Detect which cell encompasses the target text, then output its (X, Y) center coordinate. 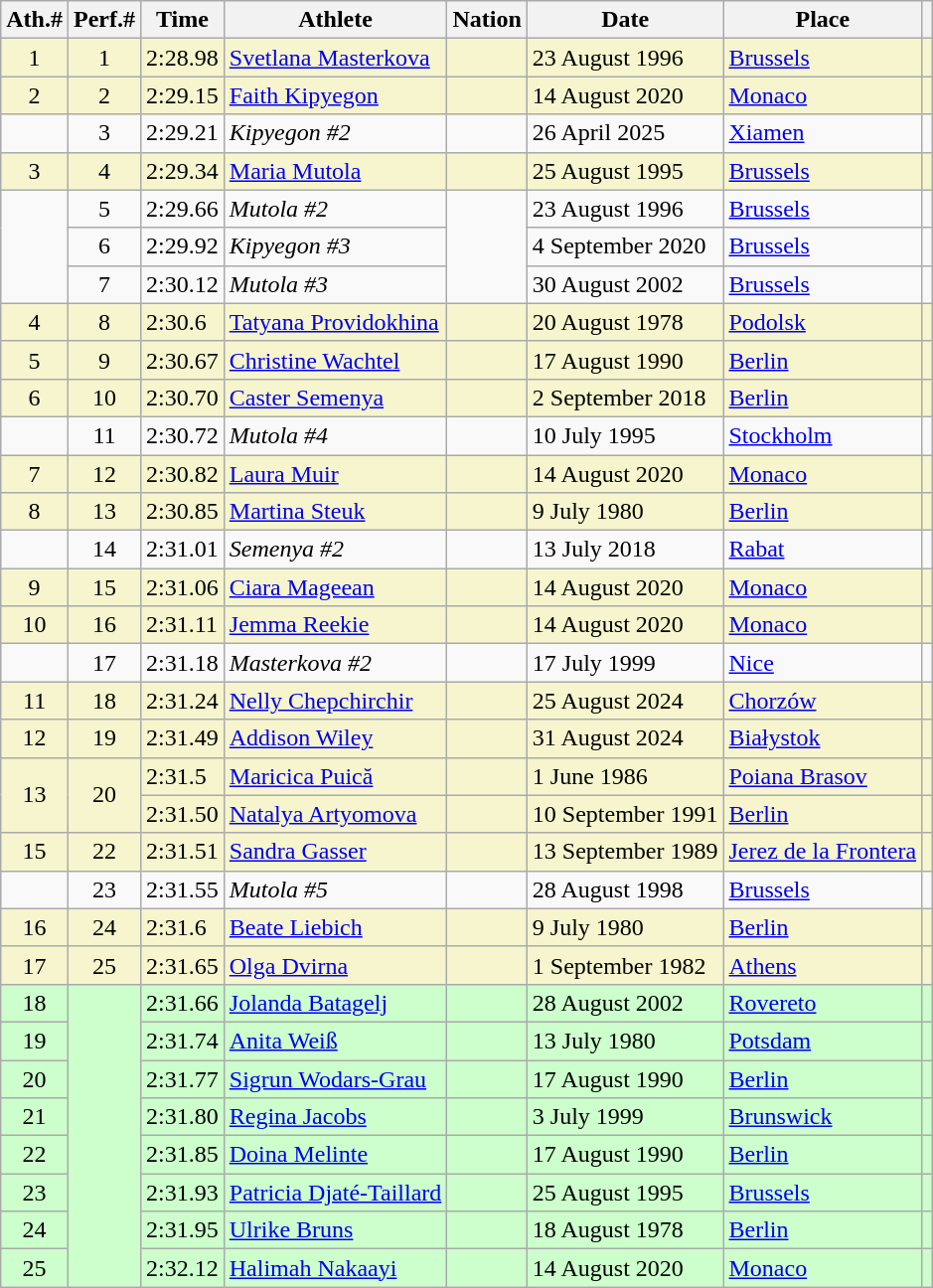
Natalya Artyomova (336, 814)
Perf.# (103, 20)
2:31.95 (183, 1230)
Date (625, 20)
25 August 2024 (625, 701)
2:31.18 (183, 663)
Athens (823, 965)
30 August 2002 (625, 284)
Nelly Chepchirchir (336, 701)
Stockholm (823, 435)
Kipyegon #3 (336, 246)
13 July 2018 (625, 550)
Christine Wachtel (336, 360)
2:31.74 (183, 1041)
Caster Semenya (336, 398)
Anita Weiß (336, 1041)
Mutola #4 (336, 435)
Maria Mutola (336, 171)
2:28.98 (183, 58)
1 June 1986 (625, 776)
Place (823, 20)
Faith Kipyegon (336, 95)
2:31.51 (183, 852)
Tatyana Providokhina (336, 322)
2:30.12 (183, 284)
10 September 1991 (625, 814)
2:31.80 (183, 1117)
13 September 1989 (625, 852)
2:31.5 (183, 776)
Ciara Mageean (336, 587)
2:31.77 (183, 1078)
31 August 2024 (625, 738)
2:29.15 (183, 95)
Rovereto (823, 1003)
2:31.55 (183, 889)
2:30.6 (183, 322)
4 September 2020 (625, 246)
26 April 2025 (625, 133)
Brunswick (823, 1117)
Xiamen (823, 133)
Addison Wiley (336, 738)
Rabat (823, 550)
Mutola #5 (336, 889)
Martina Steuk (336, 512)
2:30.70 (183, 398)
2:29.21 (183, 133)
Laura Muir (336, 474)
2:31.6 (183, 927)
2:31.01 (183, 550)
Nice (823, 663)
Maricica Puică (336, 776)
Time (183, 20)
Sigrun Wodars-Grau (336, 1078)
Białystok (823, 738)
2:32.12 (183, 1268)
Svetlana Masterkova (336, 58)
2:31.65 (183, 965)
Halimah Nakaayi (336, 1268)
20 August 1978 (625, 322)
Regina Jacobs (336, 1117)
2:30.85 (183, 512)
2:30.82 (183, 474)
Beate Liebich (336, 927)
Patricia Djaté-Taillard (336, 1193)
14 (103, 550)
18 August 1978 (625, 1230)
Sandra Gasser (336, 852)
13 July 1980 (625, 1041)
Ulrike Bruns (336, 1230)
2:31.66 (183, 1003)
2:29.34 (183, 171)
Poiana Brasov (823, 776)
17 July 1999 (625, 663)
Kipyegon #2 (336, 133)
2:30.72 (183, 435)
2:30.67 (183, 360)
21 (35, 1117)
2:29.66 (183, 209)
Olga Dvirna (336, 965)
Nation (487, 20)
Podolsk (823, 322)
3 July 1999 (625, 1117)
2:31.24 (183, 701)
2:31.49 (183, 738)
Potsdam (823, 1041)
Jolanda Batagelj (336, 1003)
Semenya #2 (336, 550)
Mutola #2 (336, 209)
Jemma Reekie (336, 625)
Jerez de la Frontera (823, 852)
2 September 2018 (625, 398)
Mutola #3 (336, 284)
10 July 1995 (625, 435)
2:31.06 (183, 587)
Masterkova #2 (336, 663)
2:31.93 (183, 1193)
2:29.92 (183, 246)
28 August 2002 (625, 1003)
Athlete (336, 20)
Chorzów (823, 701)
2:31.85 (183, 1155)
Doina Melinte (336, 1155)
Ath.# (35, 20)
2:31.50 (183, 814)
1 September 1982 (625, 965)
2:31.11 (183, 625)
28 August 1998 (625, 889)
